Capture the cell that displays the provided text and extract its (x, y) central coordinate. 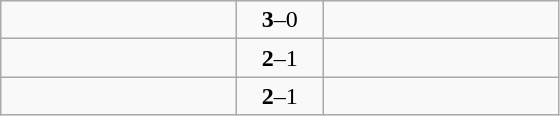
3–0 (280, 20)
